Locate the cell with the specified text and output its (x, y) center coordinate. 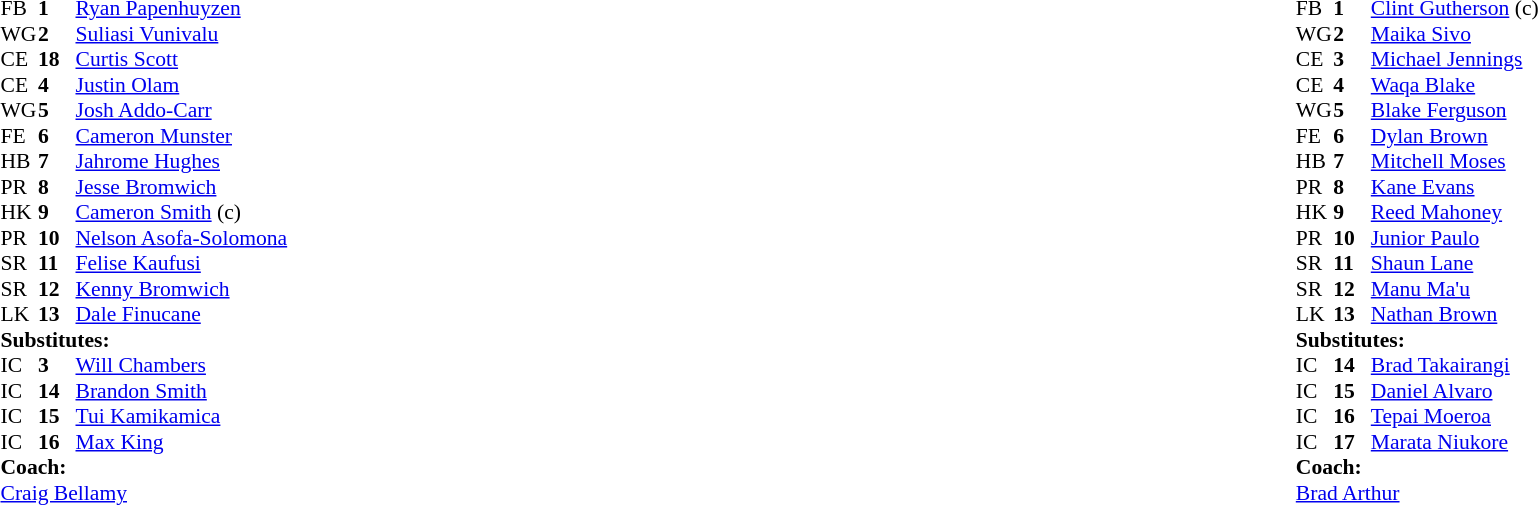
Curtis Scott (182, 59)
Kenny Bromwich (182, 289)
Jesse Bromwich (182, 187)
Suliasi Vunivalu (182, 34)
17 (1352, 442)
18 (57, 59)
Justin Olam (182, 85)
Jahrome Hughes (182, 161)
Brandon Smith (182, 391)
Felise Kaufusi (182, 263)
Tui Kamikamica (182, 417)
Nelson Asofa-Solomona (182, 238)
Coach: (144, 467)
Substitutes: (144, 340)
Cameron Munster (182, 136)
Will Chambers (182, 365)
Cameron Smith (c) (182, 213)
Josh Addo-Carr (182, 111)
Max King (182, 442)
Dale Finucane (182, 315)
